Determine the [x, y] coordinate at the center of the cell enclosing the given text.  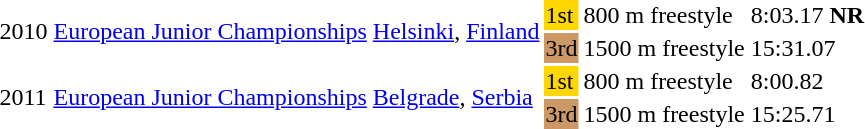
Belgrade, Serbia [456, 98]
Helsinki, Finland [456, 32]
15:31.07 [807, 48]
8:03.17 NR [807, 15]
8:00.82 [807, 81]
15:25.71 [807, 114]
